Output the (X, Y) coordinate of the center of the cell containing the given text.  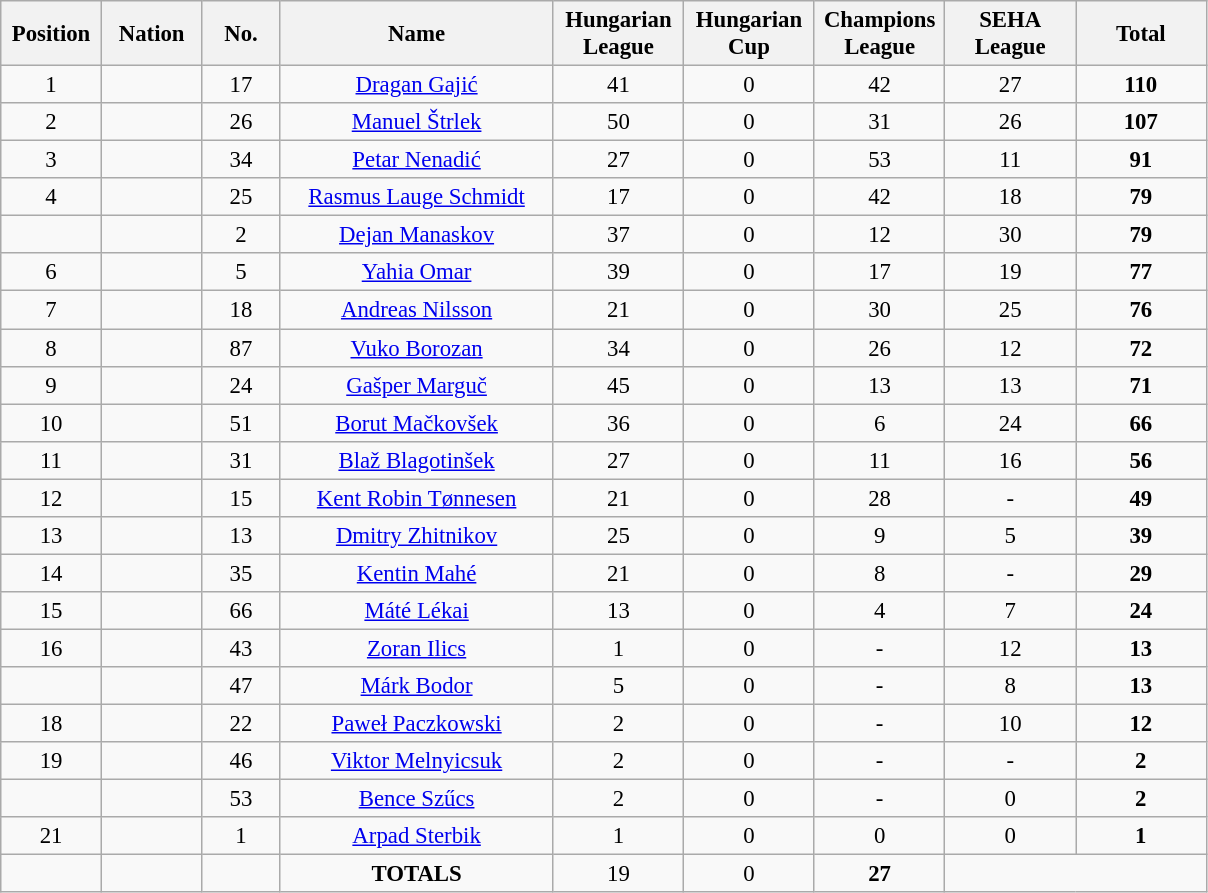
Gašper Marguč (416, 385)
Manuel Štrlek (416, 122)
Yahia Omar (416, 273)
107 (1142, 122)
SEHA League (1010, 34)
50 (618, 122)
Name (416, 34)
87 (241, 348)
46 (241, 761)
91 (1142, 160)
Position (52, 34)
3 (52, 160)
Andreas Nilsson (416, 310)
No. (241, 34)
51 (241, 423)
22 (241, 724)
14 (52, 573)
76 (1142, 310)
TOTALS (416, 874)
45 (618, 385)
Hungarian League (618, 34)
28 (880, 498)
77 (1142, 273)
41 (618, 85)
Hungarian Cup (750, 34)
Paweł Paczkowski (416, 724)
Rasmus Lauge Schmidt (416, 197)
Total (1142, 34)
110 (1142, 85)
36 (618, 423)
Márk Bodor (416, 686)
71 (1142, 385)
56 (1142, 460)
29 (1142, 573)
Viktor Melnyicsuk (416, 761)
Borut Mačkovšek (416, 423)
49 (1142, 498)
Petar Nenadić (416, 160)
Vuko Borozan (416, 348)
Dragan Gajić (416, 85)
Máté Lékai (416, 611)
Zoran Ilics (416, 648)
Bence Szűcs (416, 799)
Nation (152, 34)
Dmitry Zhitnikov (416, 536)
Kent Robin Tønnesen (416, 498)
43 (241, 648)
Blaž Blagotinšek (416, 460)
Champions League (880, 34)
Arpad Sterbik (416, 836)
37 (618, 235)
Dejan Manaskov (416, 235)
47 (241, 686)
72 (1142, 348)
35 (241, 573)
Kentin Mahé (416, 573)
